Extract the (X, Y) coordinate from the center of the cell holding the provided text.  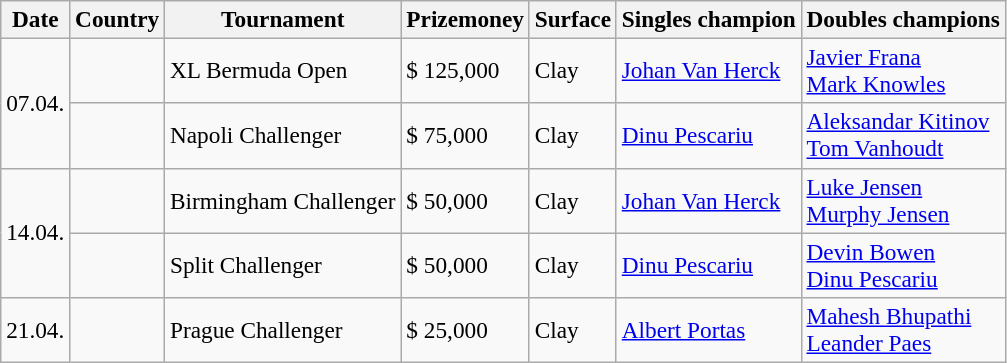
Albert Portas (708, 330)
21.04. (36, 330)
Prague Challenger (283, 330)
Tournament (283, 19)
Country (118, 19)
$ 25,000 (465, 330)
Birmingham Challenger (283, 200)
Mahesh Bhupathi Leander Paes (903, 330)
Devin Bowen Dinu Pescariu (903, 264)
Napoli Challenger (283, 136)
XL Bermuda Open (283, 70)
$ 75,000 (465, 136)
$ 125,000 (465, 70)
Split Challenger (283, 264)
Surface (572, 19)
Singles champion (708, 19)
14.04. (36, 233)
Prizemoney (465, 19)
Doubles champions (903, 19)
Javier Frana Mark Knowles (903, 70)
Aleksandar Kitinov Tom Vanhoudt (903, 136)
Date (36, 19)
07.04. (36, 103)
Luke Jensen Murphy Jensen (903, 200)
